Capture the cell that displays the provided text and extract its [x, y] central coordinate. 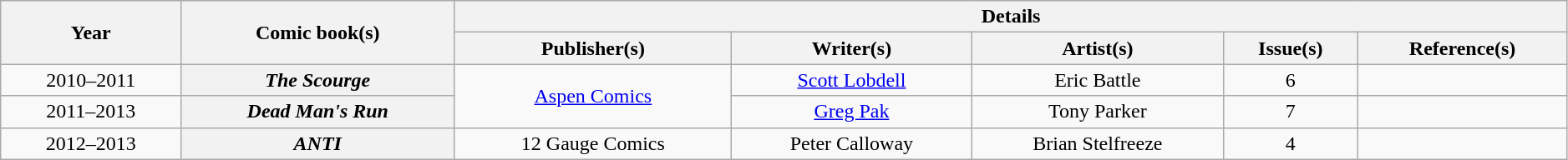
Dead Man's Run [317, 112]
Peter Calloway [852, 143]
2011–2013 [91, 112]
Artist(s) [1098, 48]
12 Gauge Comics [593, 143]
Aspen Comics [593, 96]
The Scourge [317, 80]
Greg Pak [852, 112]
Year [91, 32]
Comic book(s) [317, 32]
2012–2013 [91, 143]
Brian Stelfreeze [1098, 143]
Tony Parker [1098, 112]
6 [1291, 80]
ANTI [317, 143]
4 [1291, 143]
Scott Lobdell [852, 80]
Issue(s) [1291, 48]
Details [1011, 17]
7 [1291, 112]
Publisher(s) [593, 48]
Reference(s) [1462, 48]
Writer(s) [852, 48]
Eric Battle [1098, 80]
2010–2011 [91, 80]
